Output the [x, y] coordinate of the center of the cell containing the given text.  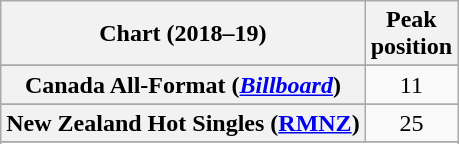
11 [411, 85]
Canada All-Format (Billboard) [183, 85]
New Zealand Hot Singles (RMNZ) [183, 123]
Peakposition [411, 34]
Chart (2018–19) [183, 34]
25 [411, 123]
